Find where the given text appears and provide that cell's center as (x, y) coordinate. 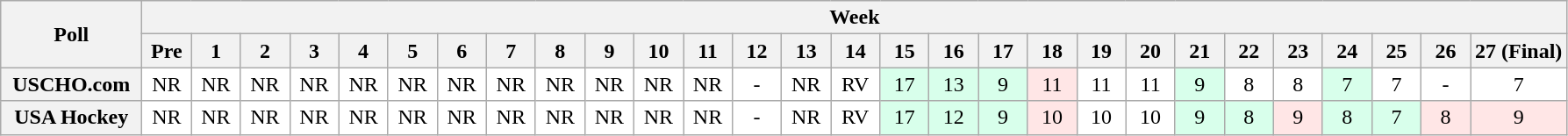
Pre (167, 51)
22 (1249, 51)
Week (855, 18)
2 (265, 51)
23 (1298, 51)
19 (1101, 51)
24 (1347, 51)
21 (1199, 51)
5 (412, 51)
18 (1052, 51)
Poll (72, 34)
27 (Final) (1519, 51)
3 (314, 51)
USA Hockey (72, 118)
1 (216, 51)
26 (1445, 51)
USCHO.com (72, 84)
16 (954, 51)
25 (1396, 51)
20 (1150, 51)
15 (905, 51)
4 (363, 51)
6 (462, 51)
14 (856, 51)
